Scan for the cell matching the given text and deliver its (X, Y) coordinate at center. 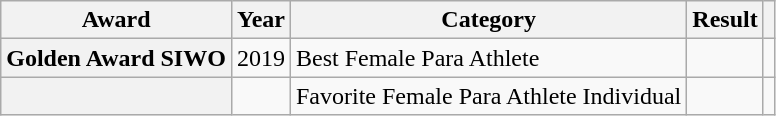
Result (725, 20)
Golden Award SIWO (116, 58)
2019 (260, 58)
Category (488, 20)
Favorite Female Para Athlete Individual (488, 96)
Award (116, 20)
Best Female Para Athlete (488, 58)
Year (260, 20)
